Find where the given text appears and provide that cell's center as (X, Y) coordinate. 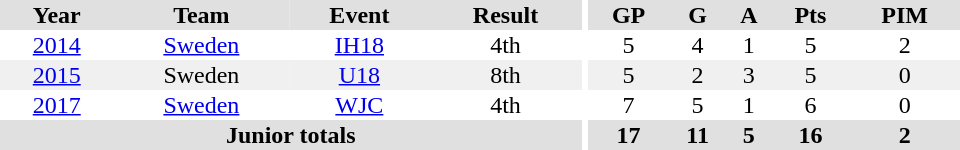
A (748, 15)
16 (810, 135)
U18 (359, 75)
3 (748, 75)
2017 (56, 105)
Team (201, 15)
11 (698, 135)
WJC (359, 105)
4 (698, 45)
PIM (904, 15)
17 (628, 135)
Junior totals (291, 135)
GP (628, 15)
G (698, 15)
Event (359, 15)
IH18 (359, 45)
2014 (56, 45)
2015 (56, 75)
Pts (810, 15)
7 (628, 105)
Result (505, 15)
6 (810, 105)
Year (56, 15)
8th (505, 75)
